Return the [x, y] coordinate for the center point of the cell that contains the specified text.  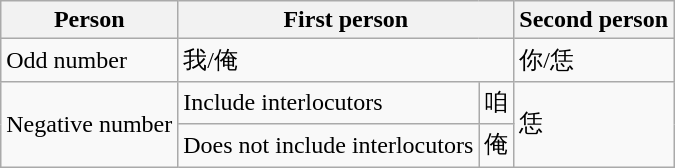
我/俺 [346, 60]
你/恁 [594, 60]
恁 [594, 124]
Person [90, 20]
Second person [594, 20]
咱 [496, 102]
Odd number [90, 60]
Does not include interlocutors [328, 146]
First person [346, 20]
Include interlocutors [328, 102]
俺 [496, 146]
Negative number [90, 124]
